Locate the cell with the specified text and output its (x, y) center coordinate. 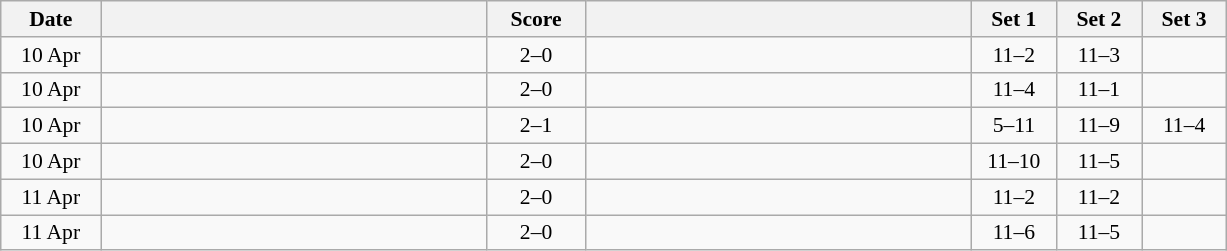
11–3 (1098, 55)
Set 1 (1014, 19)
Set 3 (1184, 19)
Score (536, 19)
11–10 (1014, 162)
11–6 (1014, 233)
Date (51, 19)
5–11 (1014, 126)
2–1 (536, 126)
11–9 (1098, 126)
11–1 (1098, 90)
Set 2 (1098, 19)
